Return the (x, y) coordinate for the center point of the cell that contains the specified text.  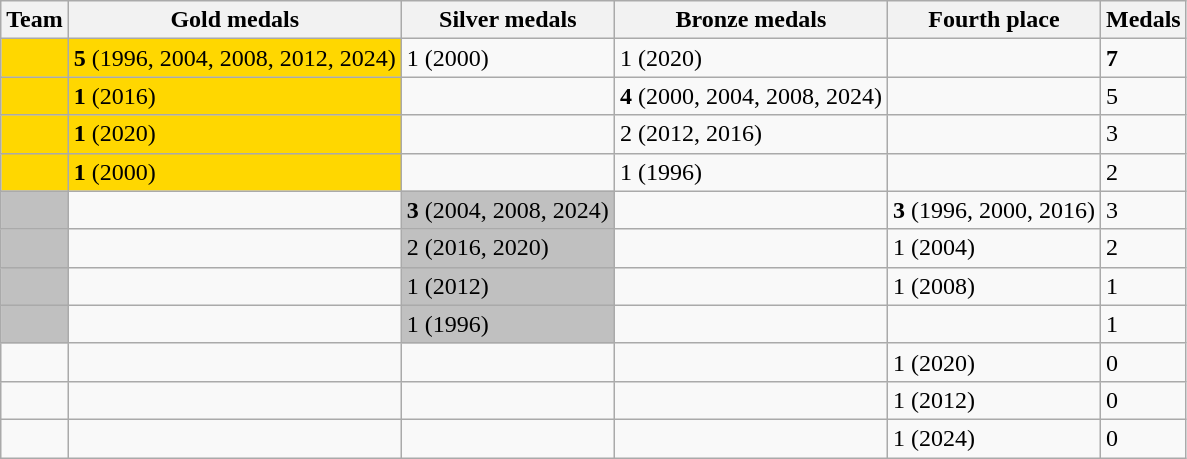
5 (1996, 2004, 2008, 2012, 2024) (234, 58)
3 (1996, 2000, 2016) (994, 210)
Silver medals (508, 20)
4 (2000, 2004, 2008, 2024) (750, 96)
Fourth place (994, 20)
1 (2004) (994, 248)
5 (1143, 96)
2 (2016, 2020) (508, 248)
1 (2016) (234, 96)
1 (2008) (994, 286)
Team (35, 20)
2 (2012, 2016) (750, 134)
Medals (1143, 20)
Gold medals (234, 20)
7 (1143, 58)
3 (2004, 2008, 2024) (508, 210)
Bronze medals (750, 20)
1 (2024) (994, 438)
